Return the [x, y] coordinate for the center point of the cell that contains the specified text.  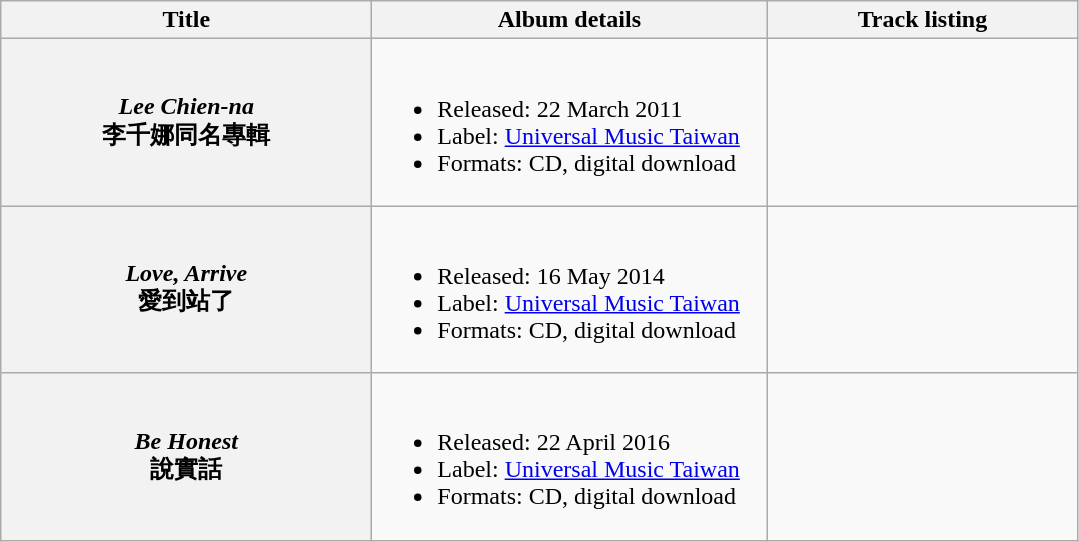
Released: 22 April 2016Label: Universal Music TaiwanFormats: CD, digital download [570, 456]
Be Honest 說實話 [186, 456]
Love, Arrive 愛到站了 [186, 290]
Lee Chien-na 李千娜同名專輯 [186, 122]
Released: 16 May 2014Label: Universal Music TaiwanFormats: CD, digital download [570, 290]
Album details [570, 20]
Track listing [922, 20]
Title [186, 20]
Released: 22 March 2011Label: Universal Music TaiwanFormats: CD, digital download [570, 122]
